For the text-containing cell, return its midpoint in (X, Y) coordinate format. 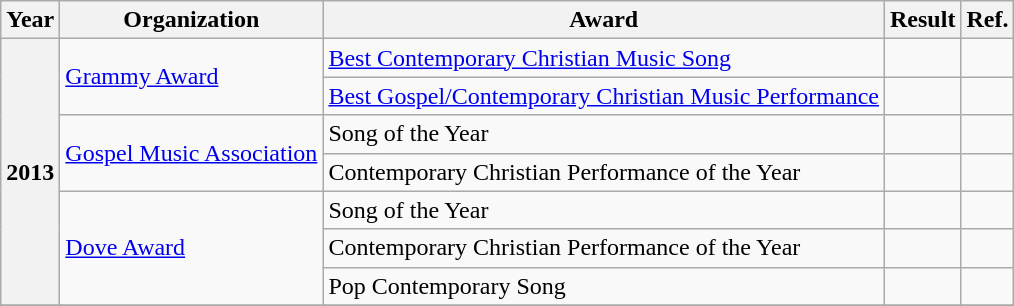
Pop Contemporary Song (604, 286)
Dove Award (192, 248)
Gospel Music Association (192, 153)
Year (30, 20)
Award (604, 20)
Result (923, 20)
Best Contemporary Christian Music Song (604, 58)
Organization (192, 20)
Grammy Award (192, 77)
2013 (30, 172)
Best Gospel/Contemporary Christian Music Performance (604, 96)
Ref. (988, 20)
